Detect which cell encompasses the target text, then output its [X, Y] center coordinate. 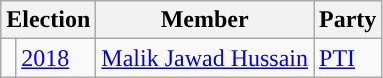
PTI [348, 58]
Malik Jawad Hussain [205, 58]
Party [348, 20]
2018 [56, 58]
Member [205, 20]
Election [48, 20]
